Provide the (x, y) coordinate of the cell's center where the given text is located.  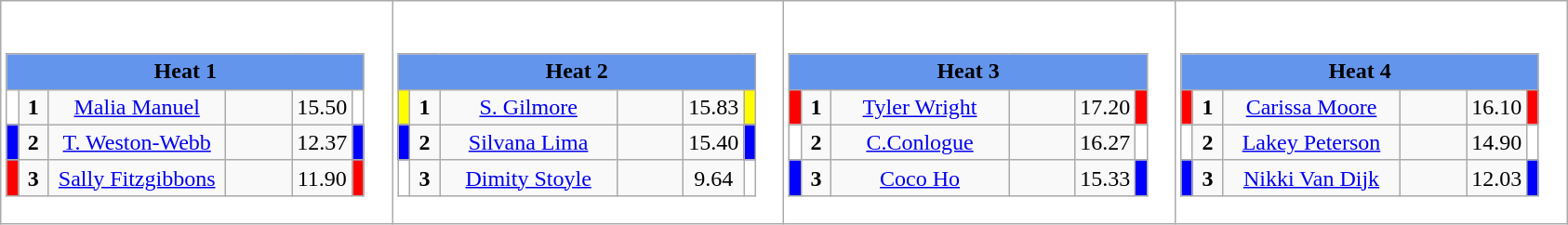
Carissa Moore (1311, 107)
15.83 (714, 107)
9.64 (714, 178)
T. Weston-Webb (138, 142)
Heat 4 (1360, 72)
Dimity Stoyle (528, 178)
11.90 (322, 178)
15.33 (1105, 178)
Heat 2 (577, 72)
Coco Ho (921, 178)
17.20 (1105, 107)
Heat 3 1 Tyler Wright 17.20 2 C.Conlogue 16.27 3 Coco Ho 15.33 (980, 112)
15.50 (322, 107)
16.10 (1497, 107)
Malia Manuel (138, 107)
Tyler Wright (921, 107)
16.27 (1105, 142)
Heat 4 1 Carissa Moore 16.10 2 Lakey Peterson 14.90 3 Nikki Van Dijk 12.03 (1371, 112)
Sally Fitzgibbons (138, 178)
Silvana Lima (528, 142)
Heat 3 (968, 72)
Heat 1 (185, 72)
Heat 2 1 S. Gilmore 15.83 2 Silvana Lima 15.40 3 Dimity Stoyle 9.64 (588, 112)
Heat 1 1 Malia Manuel 15.50 2 T. Weston-Webb 12.37 3 Sally Fitzgibbons 11.90 (197, 112)
C.Conlogue (921, 142)
14.90 (1497, 142)
S. Gilmore (528, 107)
Lakey Peterson (1311, 142)
Nikki Van Dijk (1311, 178)
12.37 (322, 142)
15.40 (714, 142)
12.03 (1497, 178)
